Find where the given text appears and provide that cell's center as (x, y) coordinate. 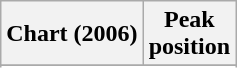
Peakposition (189, 34)
Chart (2006) (72, 34)
